Return the [x, y] coordinate for the center point of the cell that contains the specified text.  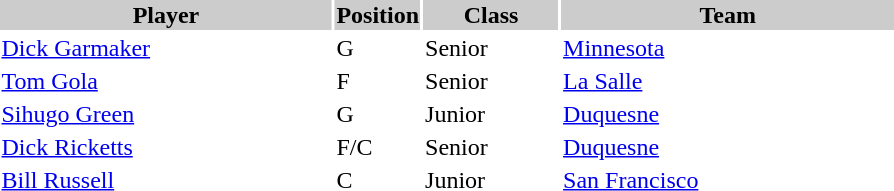
Sihugo Green [166, 114]
Minnesota [728, 48]
Team [728, 15]
Tom Gola [166, 81]
Position [378, 15]
Dick Ricketts [166, 147]
Player [166, 15]
Junior [492, 114]
La Salle [728, 81]
F [378, 81]
F/C [378, 147]
Class [492, 15]
Dick Garmaker [166, 48]
